Pinpoint the cell where the given text exists, returning its (x, y) midpoint coordinate. 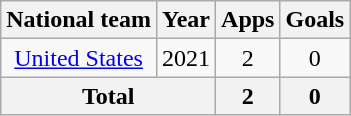
Total (108, 96)
2021 (186, 58)
Apps (248, 20)
United States (79, 58)
Year (186, 20)
Goals (315, 20)
National team (79, 20)
